Locate the cell with the specified text and output its (x, y) center coordinate. 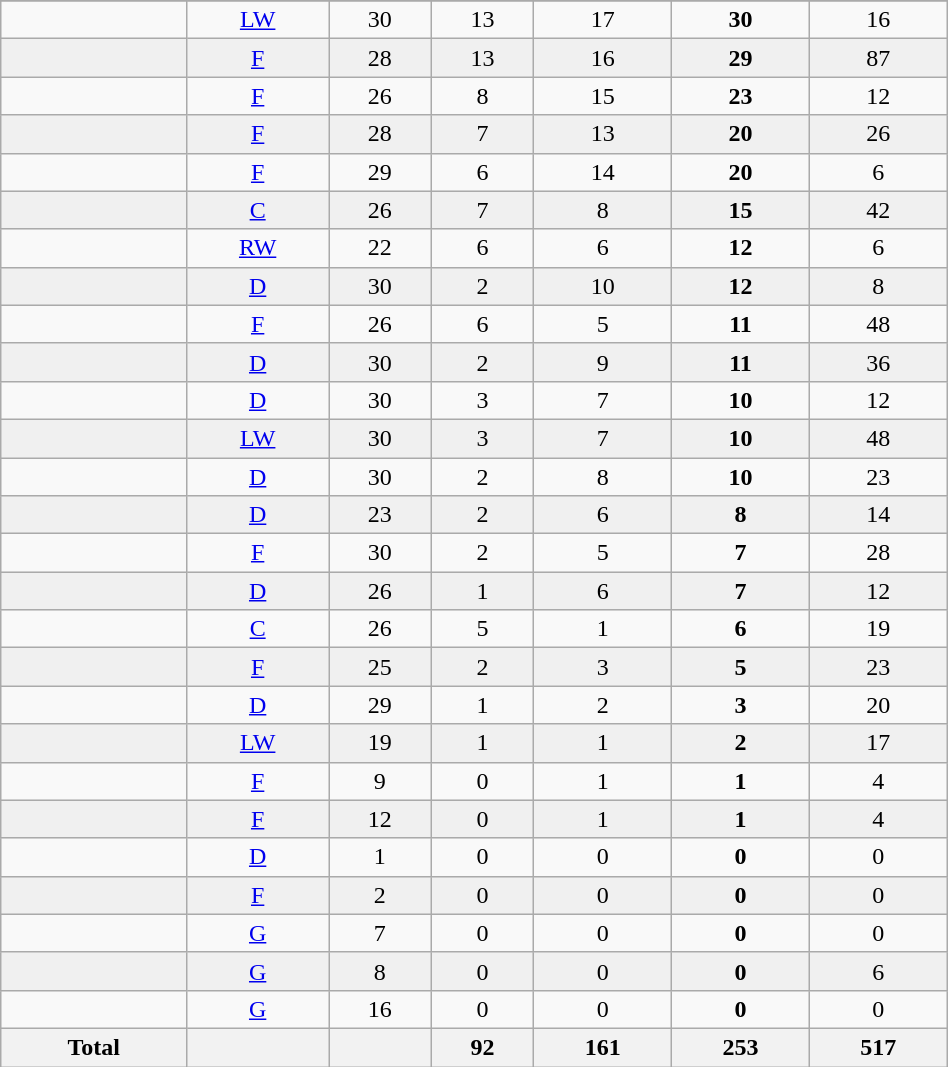
87 (878, 58)
RW (258, 248)
36 (878, 362)
517 (878, 1047)
92 (482, 1047)
Total (94, 1047)
42 (878, 210)
22 (380, 248)
253 (741, 1047)
25 (380, 667)
161 (603, 1047)
